Identify which cell holds the provided text, then report its (X, Y) central coordinate. 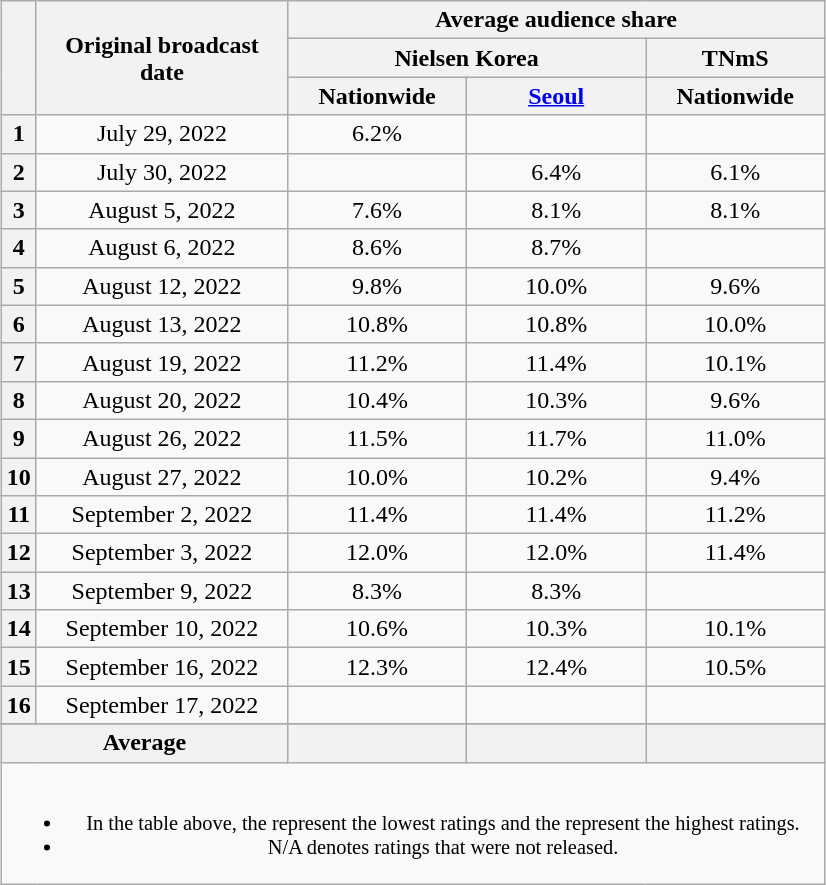
September 9, 2022 (162, 591)
September 10, 2022 (162, 629)
August 20, 2022 (162, 400)
11.5% (378, 438)
July 30, 2022 (162, 172)
6 (18, 324)
12.3% (378, 667)
10 (18, 477)
15 (18, 667)
10.2% (556, 477)
10.6% (378, 629)
5 (18, 286)
August 13, 2022 (162, 324)
9.8% (378, 286)
Average (144, 743)
September 3, 2022 (162, 553)
9.4% (736, 477)
8.6% (378, 248)
6.2% (378, 134)
September 17, 2022 (162, 705)
August 19, 2022 (162, 362)
August 27, 2022 (162, 477)
4 (18, 248)
TNmS (736, 58)
14 (18, 629)
Original broadcast date (162, 58)
8 (18, 400)
7.6% (378, 210)
9 (18, 438)
6.4% (556, 172)
In the table above, the represent the lowest ratings and the represent the highest ratings.N/A denotes ratings that were not released. (413, 823)
August 12, 2022 (162, 286)
11 (18, 515)
10.4% (378, 400)
August 5, 2022 (162, 210)
8.7% (556, 248)
3 (18, 210)
Seoul (556, 96)
September 2, 2022 (162, 515)
Average audience share (556, 20)
Nielsen Korea (467, 58)
11.7% (556, 438)
7 (18, 362)
2 (18, 172)
September 16, 2022 (162, 667)
August 26, 2022 (162, 438)
August 6, 2022 (162, 248)
12.4% (556, 667)
12 (18, 553)
16 (18, 705)
6.1% (736, 172)
July 29, 2022 (162, 134)
1 (18, 134)
13 (18, 591)
10.5% (736, 667)
11.0% (736, 438)
